Provide the [X, Y] coordinate of the cell's center where the given text is located.  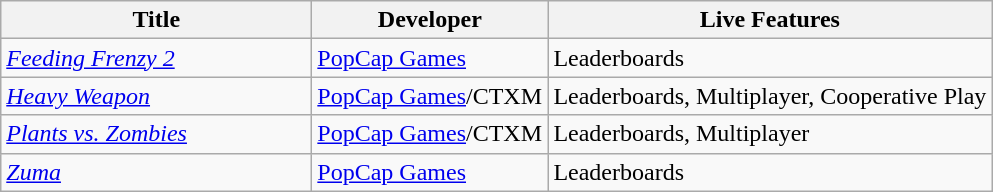
Leaderboards, Multiplayer, Cooperative Play [770, 96]
Feeding Frenzy 2 [156, 58]
Zuma [156, 172]
Plants vs. Zombies [156, 134]
Title [156, 20]
Live Features [770, 20]
Developer [430, 20]
Heavy Weapon [156, 96]
Leaderboards, Multiplayer [770, 134]
